For the text-containing cell, return its midpoint in (X, Y) coordinate format. 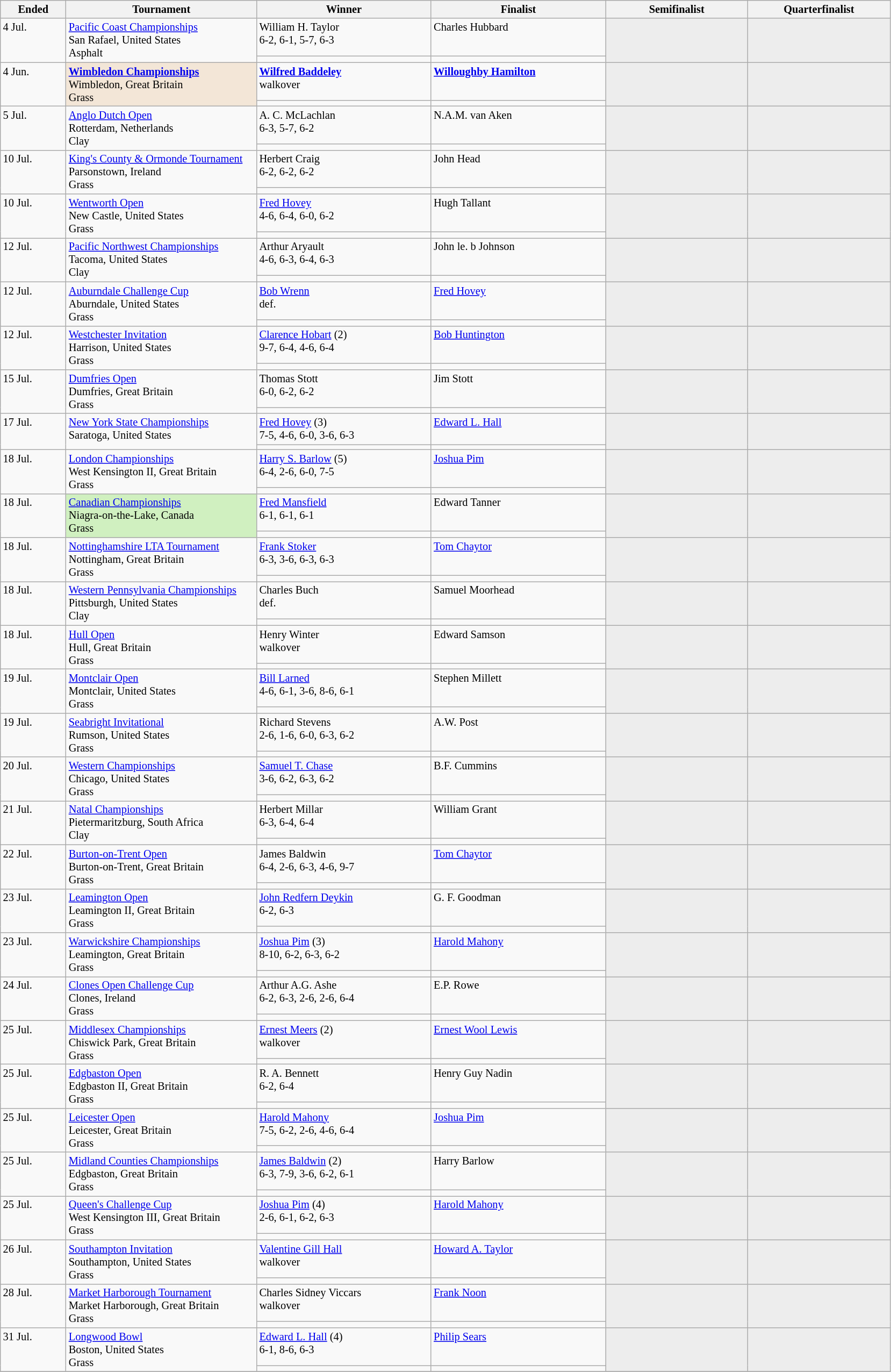
Fred Hovey (3) 7-5, 4-6, 6-0, 3-6, 6-3 (344, 429)
Edward L. Hall (518, 429)
Wilfred Baddeleywalkover (344, 81)
R. A. Bennett 6-2, 6-4 (344, 1083)
Fred Hovey 4-6, 6-4, 6-0, 6-2 (344, 213)
Bill Larned4-6, 6-1, 3-6, 8-6, 6-1 (344, 688)
4 Jun. (33, 84)
B.F. Cummins (518, 776)
4 Jul. (33, 40)
Richard Stevens 2-6, 1-6, 6-0, 6-3, 6-2 (344, 732)
Frank Noon (518, 1303)
Samuel Moorhead (518, 600)
15 Jul. (33, 391)
King's County & Ormonde TournamentParsonstown, IrelandGrass (161, 172)
John le. b Johnson (518, 256)
Henry Winter walkover (344, 644)
Stephen Millett (518, 688)
Wentworth Open New Castle, United StatesGrass (161, 216)
G. F. Goodman (518, 907)
26 Jul. (33, 1262)
Edgbaston OpenEdgbaston II, Great BritainGrass (161, 1086)
Charles Hubbard (518, 37)
Anglo Dutch OpenRotterdam, NetherlandsClay (161, 128)
Bob Wrenndef. (344, 301)
William H. Taylor6-2, 6-1, 5-7, 6-3 (344, 37)
Philip Sears (518, 1346)
Frank Stoker6-3, 3-6, 6-3, 6-3 (344, 556)
Canadian Championships Niagra-on-the-Lake, CanadaGrass (161, 516)
Wimbledon ChampionshipsWimbledon, Great BritainGrass (161, 84)
Edward Samson (518, 644)
Arthur A.G. Ashe6-2, 6-3, 2-6, 2-6, 6-4 (344, 995)
Midland Counties ChampionshipsEdgbaston, Great BritainGrass (161, 1174)
Hull OpenHull, Great BritainGrass (161, 647)
Arthur Aryault4-6, 6-3, 6-4, 6-3 (344, 256)
Queen's Challenge CupWest Kensington III, Great BritainGrass (161, 1218)
Warwickshire ChampionshipsLeamington, Great BritainGrass (161, 954)
A.W. Post (518, 732)
Harry Barlow (518, 1171)
Tournament (161, 9)
Herbert Craig6-2, 6-2, 6-2 (344, 169)
Edward Tanner (518, 512)
Dumfries OpenDumfries, Great BritainGrass (161, 391)
Clones Open Challenge CupClones, IrelandGrass (161, 998)
17 Jul. (33, 431)
John Head (518, 169)
Quarterfinalist (819, 9)
22 Jul. (33, 867)
Bob Huntington (518, 345)
A. C. McLachlan 6-3, 5-7, 6-2 (344, 125)
Winner (344, 9)
Howard A. Taylor (518, 1259)
Burton-on-Trent Open Burton-on-Trent, Great BritainGrass (161, 867)
Pacific Northwest Championships Tacoma, United StatesClay (161, 260)
William Grant (518, 819)
Market Harborough TournamentMarket Harborough, Great BritainGrass (161, 1306)
28 Jul. (33, 1306)
Southampton InvitationSouthampton, United StatesGrass (161, 1262)
Fred Mansfield 6-1, 6-1, 6-1 (344, 512)
Valentine Gill Hallwalkover (344, 1259)
London ChampionshipsWest Kensington II, Great BritainGrass (161, 471)
Westchester InvitationHarrison, United StatesGrass (161, 348)
Pacific Coast ChampionshipsSan Rafael, United StatesAsphalt (161, 40)
Charles Buchdef. (344, 600)
Finalist (518, 9)
Western Pennsylvania Championships Pittsburgh, United StatesClay (161, 603)
Auburndale Challenge CupAburndale, United StatesGrass (161, 304)
20 Jul. (33, 779)
Leamington OpenLeamington II, Great BritainGrass (161, 911)
Montclair Open Montclair, United StatesGrass (161, 691)
John Redfern Deykin6-2, 6-3 (344, 907)
Ended (33, 9)
Nottinghamshire LTA Tournament Nottingham, Great BritainGrass (161, 560)
Ernest Wool Lewis (518, 1039)
Leicester OpenLeicester, Great BritainGrass (161, 1130)
James Baldwin6-4, 2-6, 6-3, 4-6, 9-7 (344, 863)
E.P. Rowe (518, 995)
Jim Stott (518, 388)
Willoughby Hamilton (518, 81)
31 Jul. (33, 1349)
21 Jul. (33, 823)
Thomas Stott 6-0, 6-2, 6-2 (344, 388)
Charles Sidney Viccarswalkover (344, 1303)
Middlesex Championships Chiswick Park, Great BritainGrass (161, 1042)
24 Jul. (33, 998)
5 Jul. (33, 128)
Semifinalist (677, 9)
Hugh Tallant (518, 213)
Henry Guy Nadin (518, 1083)
Clarence Hobart (2)9-7, 6-4, 4-6, 6-4 (344, 345)
Fred Hovey (518, 301)
Western ChampionshipsChicago, United StatesGrass (161, 779)
Harry S. Barlow (5)6-4, 2-6, 6-0, 7-5 (344, 468)
Natal ChampionshipsPietermaritzburg, South AfricaClay (161, 823)
Samuel T. Chase3-6, 6-2, 6-3, 6-2 (344, 776)
Joshua Pim (3)8-10, 6-2, 6-3, 6-2 (344, 951)
New York State ChampionshipsSaratoga, United States (161, 431)
Harold Mahony7-5, 6-2, 2-6, 4-6, 6-4 (344, 1127)
Herbert Millar 6-3, 6-4, 6-4 (344, 819)
Edward L. Hall (4)6-1, 8-6, 6-3 (344, 1346)
Seabright InvitationalRumson, United StatesGrass (161, 735)
James Baldwin (2)6-3, 7-9, 3-6, 6-2, 6-1 (344, 1171)
N.A.M. van Aken (518, 125)
Joshua Pim (4)2-6, 6-1, 6-2, 6-3 (344, 1214)
Ernest Meers (2)walkover (344, 1039)
Longwood BowlBoston, United StatesGrass (161, 1349)
